Output the (x, y) coordinate of the center of the cell containing the given text.  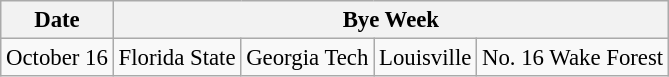
Florida State (177, 58)
Bye Week (390, 20)
No. 16 Wake Forest (573, 58)
October 16 (57, 58)
Louisville (426, 58)
Georgia Tech (308, 58)
Date (57, 20)
